Detect which cell encompasses the target text, then output its (X, Y) center coordinate. 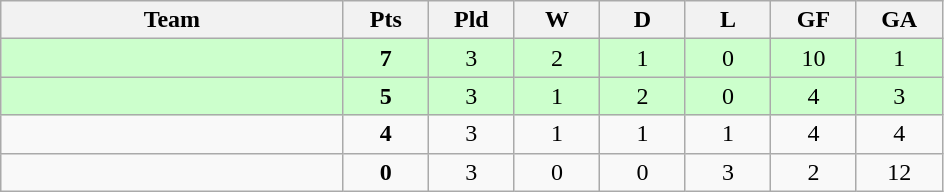
12 (899, 172)
D (643, 20)
GA (899, 20)
L (728, 20)
10 (814, 58)
GF (814, 20)
5 (386, 96)
Team (172, 20)
Pld (472, 20)
7 (386, 58)
Pts (386, 20)
W (557, 20)
